Return (X, Y) of the center of cell containing provided text 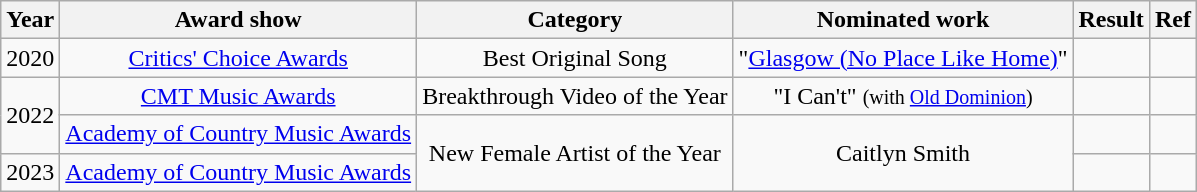
Nominated work (903, 20)
Best Original Song (575, 58)
Award show (238, 20)
"Glasgow (No Place Like Home)" (903, 58)
2023 (30, 172)
Result (1111, 20)
Caitlyn Smith (903, 153)
Ref (1172, 20)
Year (30, 20)
2020 (30, 58)
"I Can't" (with Old Dominion) (903, 96)
Breakthrough Video of the Year (575, 96)
Category (575, 20)
2022 (30, 115)
New Female Artist of the Year (575, 153)
Critics' Choice Awards (238, 58)
CMT Music Awards (238, 96)
